Return [X, Y] of the center of cell containing provided text 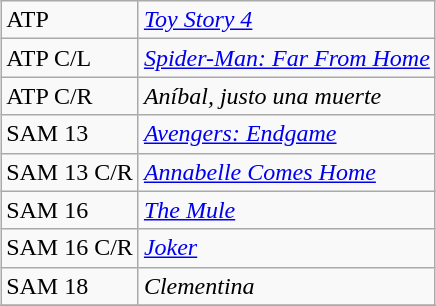
SAM 16 [70, 210]
Aníbal, justo una muerte [286, 96]
ATP C/L [70, 58]
SAM 13 [70, 134]
SAM 13 C/R [70, 172]
Joker [286, 248]
Annabelle Comes Home [286, 172]
Clementina [286, 286]
Avengers: Endgame [286, 134]
Toy Story 4 [286, 20]
Spider-Man: Far From Home [286, 58]
SAM 16 C/R [70, 248]
ATP [70, 20]
The Mule [286, 210]
ATP C/R [70, 96]
SAM 18 [70, 286]
